Return (X, Y) of the center of cell containing provided text 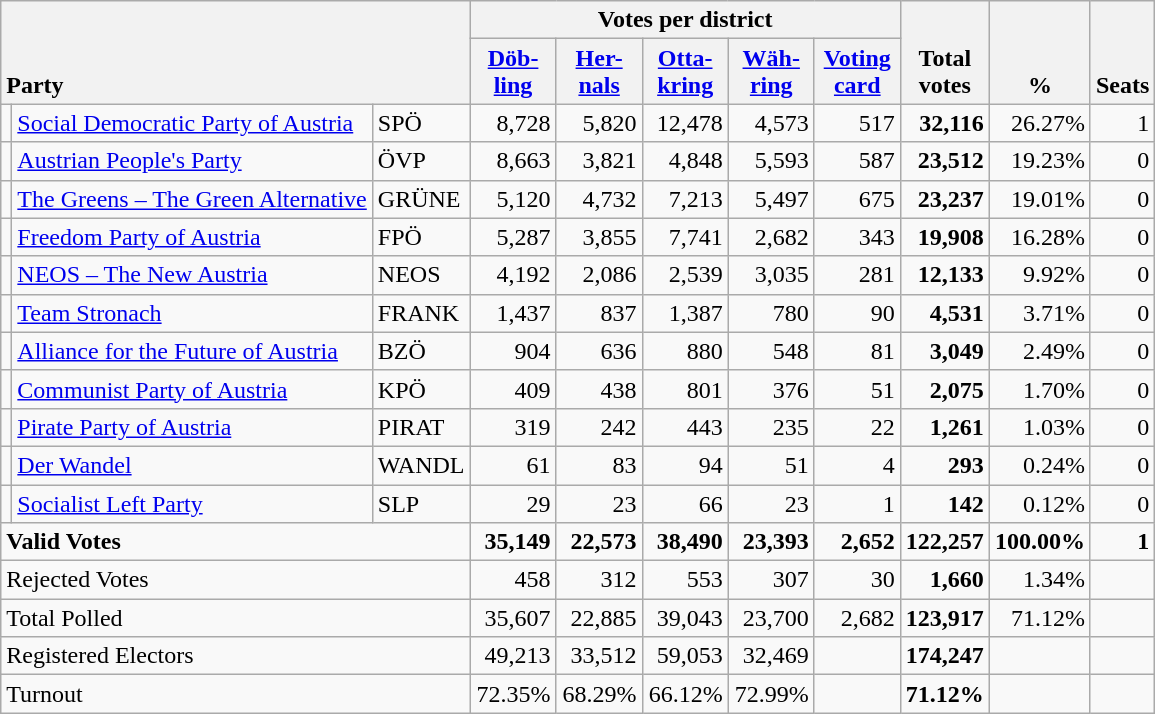
FPÖ (421, 237)
3.71% (1040, 313)
30 (857, 580)
The Greens – The Green Alternative (192, 199)
% (1040, 52)
16.28% (1040, 237)
7,741 (685, 237)
Totalvotes (944, 52)
5,593 (771, 161)
343 (857, 237)
100.00% (1040, 542)
Total Polled (236, 618)
3,821 (599, 161)
38,490 (685, 542)
Social Democratic Party of Austria (192, 123)
49,213 (513, 656)
837 (599, 313)
Votes per district (685, 20)
5,820 (599, 123)
SLP (421, 503)
2,539 (685, 275)
438 (599, 389)
8,728 (513, 123)
319 (513, 427)
0.12% (1040, 503)
1.03% (1040, 427)
Her-nals (599, 72)
3,855 (599, 237)
Registered Electors (236, 656)
312 (599, 580)
Votingcard (857, 72)
68.29% (599, 694)
458 (513, 580)
4,573 (771, 123)
142 (944, 503)
Freedom Party of Austria (192, 237)
KPÖ (421, 389)
636 (599, 351)
3,035 (771, 275)
904 (513, 351)
32,116 (944, 123)
Der Wandel (192, 465)
122,257 (944, 542)
Otta-kring (685, 72)
3,049 (944, 351)
26.27% (1040, 123)
12,478 (685, 123)
4,531 (944, 313)
Team Stronach (192, 313)
174,247 (944, 656)
Rejected Votes (236, 580)
FRANK (421, 313)
61 (513, 465)
Party (236, 52)
587 (857, 161)
2,086 (599, 275)
SPÖ (421, 123)
23,237 (944, 199)
409 (513, 389)
NEOS (421, 275)
5,287 (513, 237)
4 (857, 465)
66 (685, 503)
443 (685, 427)
2,652 (857, 542)
19.23% (1040, 161)
Seats (1122, 52)
29 (513, 503)
1.34% (1040, 580)
307 (771, 580)
Valid Votes (236, 542)
ÖVP (421, 161)
801 (685, 389)
123,917 (944, 618)
4,848 (685, 161)
0.24% (1040, 465)
517 (857, 123)
19.01% (1040, 199)
Pirate Party of Austria (192, 427)
Wäh-ring (771, 72)
553 (685, 580)
BZÖ (421, 351)
NEOS – The New Austria (192, 275)
880 (685, 351)
Communist Party of Austria (192, 389)
23,512 (944, 161)
PIRAT (421, 427)
12,133 (944, 275)
1,387 (685, 313)
33,512 (599, 656)
35,149 (513, 542)
22,573 (599, 542)
Turnout (236, 694)
32,469 (771, 656)
81 (857, 351)
72.35% (513, 694)
59,053 (685, 656)
8,663 (513, 161)
4,732 (599, 199)
Döb-ling (513, 72)
83 (599, 465)
Alliance for the Future of Austria (192, 351)
9.92% (1040, 275)
4,192 (513, 275)
94 (685, 465)
19,908 (944, 237)
1,437 (513, 313)
1,660 (944, 580)
2.49% (1040, 351)
675 (857, 199)
23,700 (771, 618)
7,213 (685, 199)
235 (771, 427)
Socialist Left Party (192, 503)
2,075 (944, 389)
39,043 (685, 618)
72.99% (771, 694)
242 (599, 427)
780 (771, 313)
66.12% (685, 694)
5,120 (513, 199)
90 (857, 313)
5,497 (771, 199)
281 (857, 275)
1.70% (1040, 389)
293 (944, 465)
Austrian People's Party (192, 161)
22,885 (599, 618)
35,607 (513, 618)
548 (771, 351)
22 (857, 427)
376 (771, 389)
23,393 (771, 542)
GRÜNE (421, 199)
1,261 (944, 427)
WANDL (421, 465)
